Provide the (x, y) coordinate of the cell's center where the given text is located.  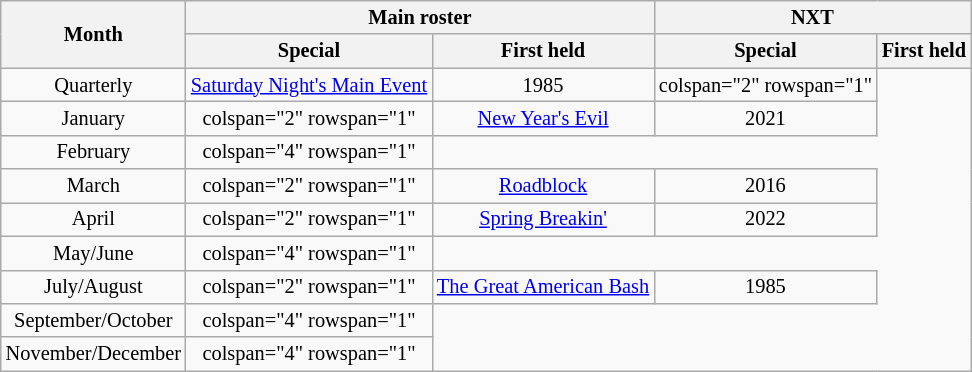
2016 (766, 186)
February (94, 152)
Main roster (420, 17)
Roadblock (543, 186)
November/December (94, 354)
Month (94, 34)
January (94, 118)
Spring Breakin' (543, 219)
Quarterly (94, 85)
The Great American Bash (543, 287)
April (94, 219)
March (94, 186)
Saturday Night's Main Event (309, 85)
May/June (94, 253)
September/October (94, 320)
July/August (94, 287)
2022 (766, 219)
New Year's Evil (543, 118)
2021 (766, 118)
NXT (812, 17)
